Detect which cell encompasses the target text, then output its (x, y) center coordinate. 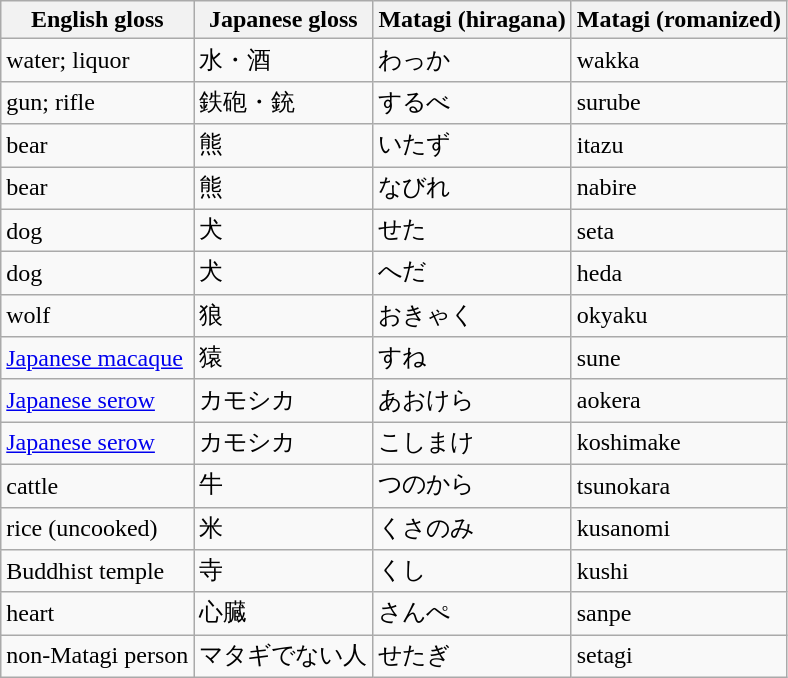
wolf (98, 316)
Japanese macaque (98, 358)
English gloss (98, 20)
こしまけ (472, 444)
non-Matagi person (98, 656)
wakka (678, 60)
tsunokara (678, 486)
okyaku (678, 316)
つのから (472, 486)
くさのみ (472, 528)
猿 (284, 358)
せた (472, 230)
Matagi (hiragana) (472, 20)
seta (678, 230)
あおけら (472, 400)
sanpe (678, 614)
sune (678, 358)
寺 (284, 572)
kushi (678, 572)
おきゃく (472, 316)
itazu (678, 146)
すね (472, 358)
マタギでない人 (284, 656)
心臓 (284, 614)
setagi (678, 656)
なびれ (472, 188)
くし (472, 572)
Matagi (romanized) (678, 20)
water; liquor (98, 60)
へだ (472, 274)
いたず (472, 146)
kusanomi (678, 528)
rice (uncooked) (98, 528)
aokera (678, 400)
gun; rifle (98, 102)
米 (284, 528)
狼 (284, 316)
heart (98, 614)
koshimake (678, 444)
鉄砲・銃 (284, 102)
するべ (472, 102)
nabire (678, 188)
surube (678, 102)
Buddhist temple (98, 572)
牛 (284, 486)
せたぎ (472, 656)
さんぺ (472, 614)
水・酒 (284, 60)
heda (678, 274)
cattle (98, 486)
わっか (472, 60)
Japanese gloss (284, 20)
